Provide the [X, Y] coordinate of the cell's center where the given text is located.  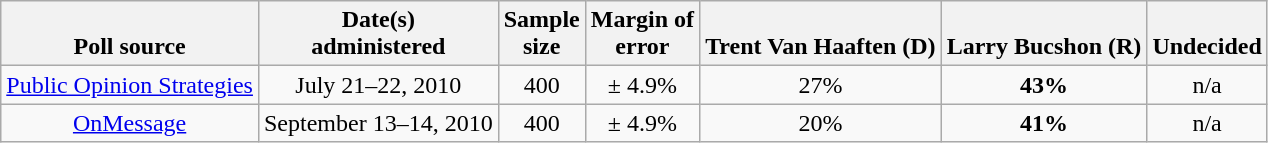
Public Opinion Strategies [130, 85]
Larry Bucshon (R) [1044, 34]
Samplesize [542, 34]
20% [821, 123]
OnMessage [130, 123]
27% [821, 85]
July 21–22, 2010 [378, 85]
Margin oferror [642, 34]
41% [1044, 123]
Date(s) administered [378, 34]
Undecided [1207, 34]
September 13–14, 2010 [378, 123]
43% [1044, 85]
Poll source [130, 34]
Trent Van Haaften (D) [821, 34]
